Return (x, y) of the center of cell containing provided text 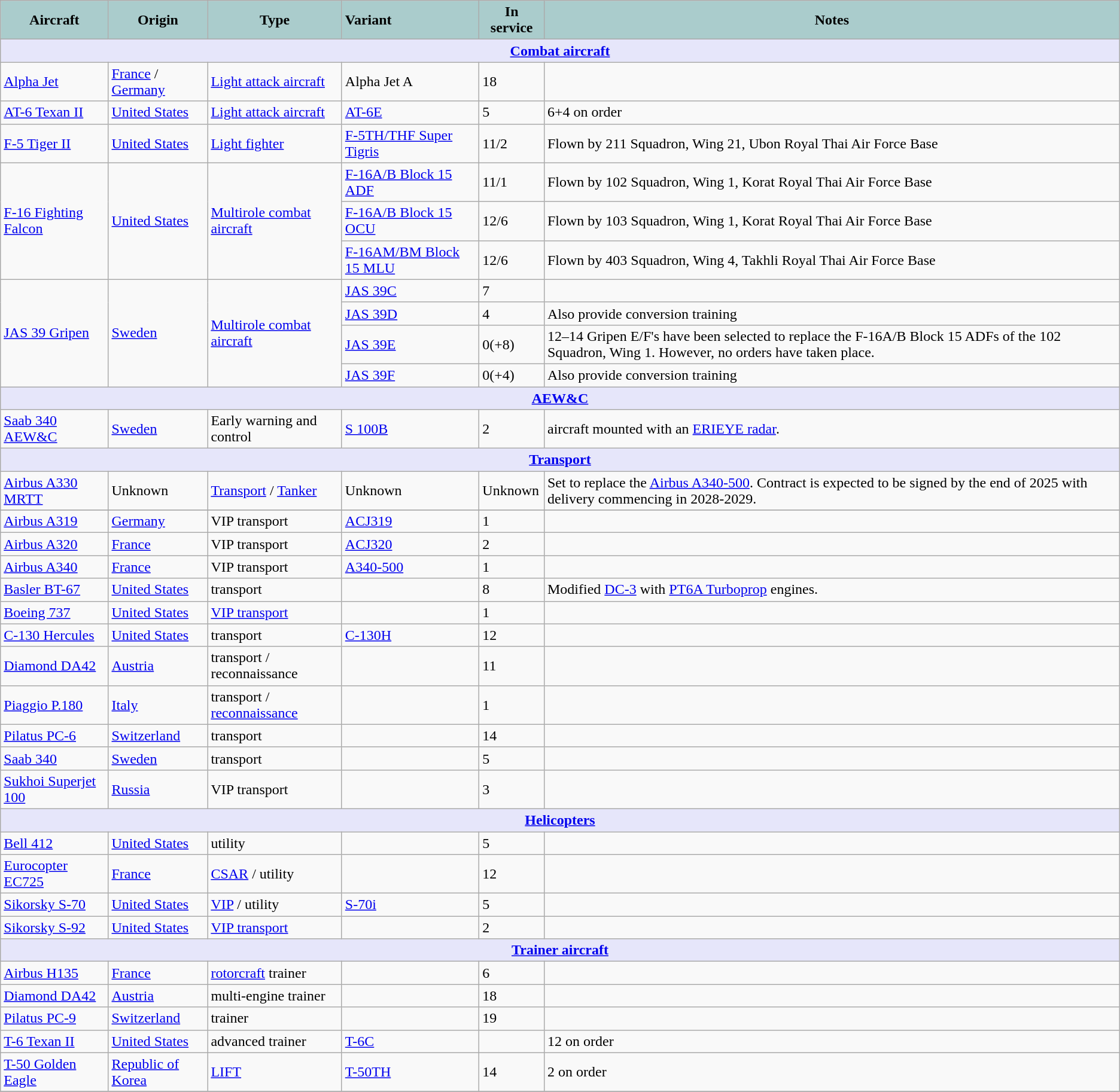
AEW&C (560, 398)
A340-500 (410, 567)
trainer (275, 1018)
JAS 39E (410, 344)
Basler BT-67 (54, 590)
Pilatus PC-6 (54, 736)
T-50 Golden Eagle (54, 1072)
multi-engine trainer (275, 996)
JAS 39F (410, 375)
Airbus A340 (54, 567)
Flown by 211 Squadron, Wing 21, Ubon Royal Thai Air Force Base (832, 144)
Flown by 403 Squadron, Wing 4, Takhli Royal Thai Air Force Base (832, 260)
6 (512, 973)
0(+4) (512, 375)
F-5 Tiger II (54, 144)
ACJ319 (410, 521)
8 (512, 590)
Alpha Jet (54, 81)
In service (512, 20)
F-5TH/THF Super Tigris (410, 144)
Transport (560, 460)
S 100B (410, 429)
11 (512, 666)
Airbus H135 (54, 973)
AT-6 Texan II (54, 112)
F-16A/B Block 15 OCU (410, 221)
Airbus A330 MRTT (54, 490)
T-6 Texan II (54, 1041)
ACJ320 (410, 544)
Transport / Tanker (275, 490)
Notes (832, 20)
JAS 39C (410, 291)
4 (512, 313)
Bell 412 (54, 843)
C-130 Hercules (54, 635)
11/1 (512, 182)
CSAR / utility (275, 874)
advanced trainer (275, 1041)
12 on order (832, 1041)
T-50TH (410, 1072)
aircraft mounted with an ERIEYE radar. (832, 429)
Combat aircraft (560, 51)
France / Germany (158, 81)
Italy (158, 704)
Germany (158, 521)
Russia (158, 789)
Sikorsky S-92 (54, 928)
JAS 39 Gripen (54, 333)
VIP / utility (275, 905)
2 on order (832, 1072)
Trainer aircraft (560, 950)
Sikorsky S-70 (54, 905)
Helicopters (560, 820)
Pilatus PC-9 (54, 1018)
F-16 Fighting Falcon (54, 221)
Boeing 737 (54, 612)
JAS 39D (410, 313)
Saab 340 AEW&C (54, 429)
7 (512, 291)
Airbus A319 (54, 521)
Flown by 103 Squadron, Wing 1, Korat Royal Thai Air Force Base (832, 221)
Variant (410, 20)
S-70i (410, 905)
AT-6E (410, 112)
Eurocopter EC725 (54, 874)
Flown by 102 Squadron, Wing 1, Korat Royal Thai Air Force Base (832, 182)
11/2 (512, 144)
F-16AM/BM Block 15 MLU (410, 260)
LIFT (275, 1072)
12–14 Gripen E/F's have been selected to replace the F-16A/B Block 15 ADFs of the 102 Squadron, Wing 1. However, no orders have taken place. (832, 344)
C-130H (410, 635)
Piaggio P.180 (54, 704)
Modified DC-3 with PT6A Turboprop engines. (832, 590)
Saab 340 (54, 758)
T-6C (410, 1041)
6+4 on order (832, 112)
Aircraft (54, 20)
Republic of Korea (158, 1072)
Early warning and control (275, 429)
Light fighter (275, 144)
19 (512, 1018)
Airbus A320 (54, 544)
Origin (158, 20)
Sukhoi Superjet 100 (54, 789)
rotorcraft trainer (275, 973)
0(+8) (512, 344)
utility (275, 843)
F-16A/B Block 15 ADF (410, 182)
Set to replace the Airbus A340-500. Contract is expected to be signed by the end of 2025 with delivery commencing in 2028-2029. (832, 490)
3 (512, 789)
Type (275, 20)
Alpha Jet A (410, 81)
